For the text-containing cell, return its midpoint in [x, y] coordinate format. 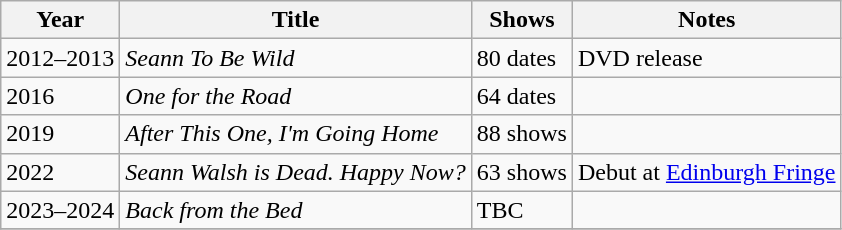
64 dates [522, 96]
63 shows [522, 172]
Title [296, 20]
2016 [60, 96]
Shows [522, 20]
88 shows [522, 134]
2019 [60, 134]
One for the Road [296, 96]
80 dates [522, 58]
2012–2013 [60, 58]
Year [60, 20]
TBC [522, 210]
Back from the Bed [296, 210]
2023–2024 [60, 210]
Debut at Edinburgh Fringe [706, 172]
After This One, I'm Going Home [296, 134]
DVD release [706, 58]
Seann Walsh is Dead. Happy Now? [296, 172]
Notes [706, 20]
Seann To Be Wild [296, 58]
2022 [60, 172]
